For the text-containing cell, return its midpoint in (X, Y) coordinate format. 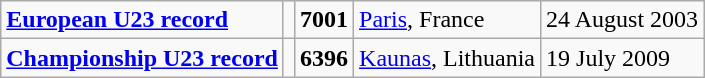
7001 (324, 20)
19 July 2009 (622, 58)
European U23 record (142, 20)
6396 (324, 58)
Championship U23 record (142, 58)
Kaunas, Lithuania (448, 58)
24 August 2003 (622, 20)
Paris, France (448, 20)
